Extract the [x, y] coordinate from the center of the cell holding the provided text.  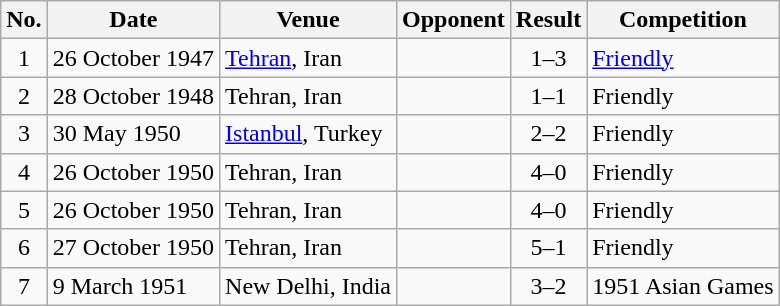
New Delhi, India [308, 286]
Result [548, 20]
3–2 [548, 286]
1 [24, 58]
27 October 1950 [133, 248]
5 [24, 210]
1–1 [548, 96]
4 [24, 172]
Venue [308, 20]
Istanbul, Turkey [308, 134]
5–1 [548, 248]
9 March 1951 [133, 286]
6 [24, 248]
Date [133, 20]
3 [24, 134]
2 [24, 96]
No. [24, 20]
Competition [683, 20]
1–3 [548, 58]
7 [24, 286]
28 October 1948 [133, 96]
30 May 1950 [133, 134]
26 October 1947 [133, 58]
1951 Asian Games [683, 286]
2–2 [548, 134]
Opponent [454, 20]
